Detect which cell encompasses the target text, then output its (X, Y) center coordinate. 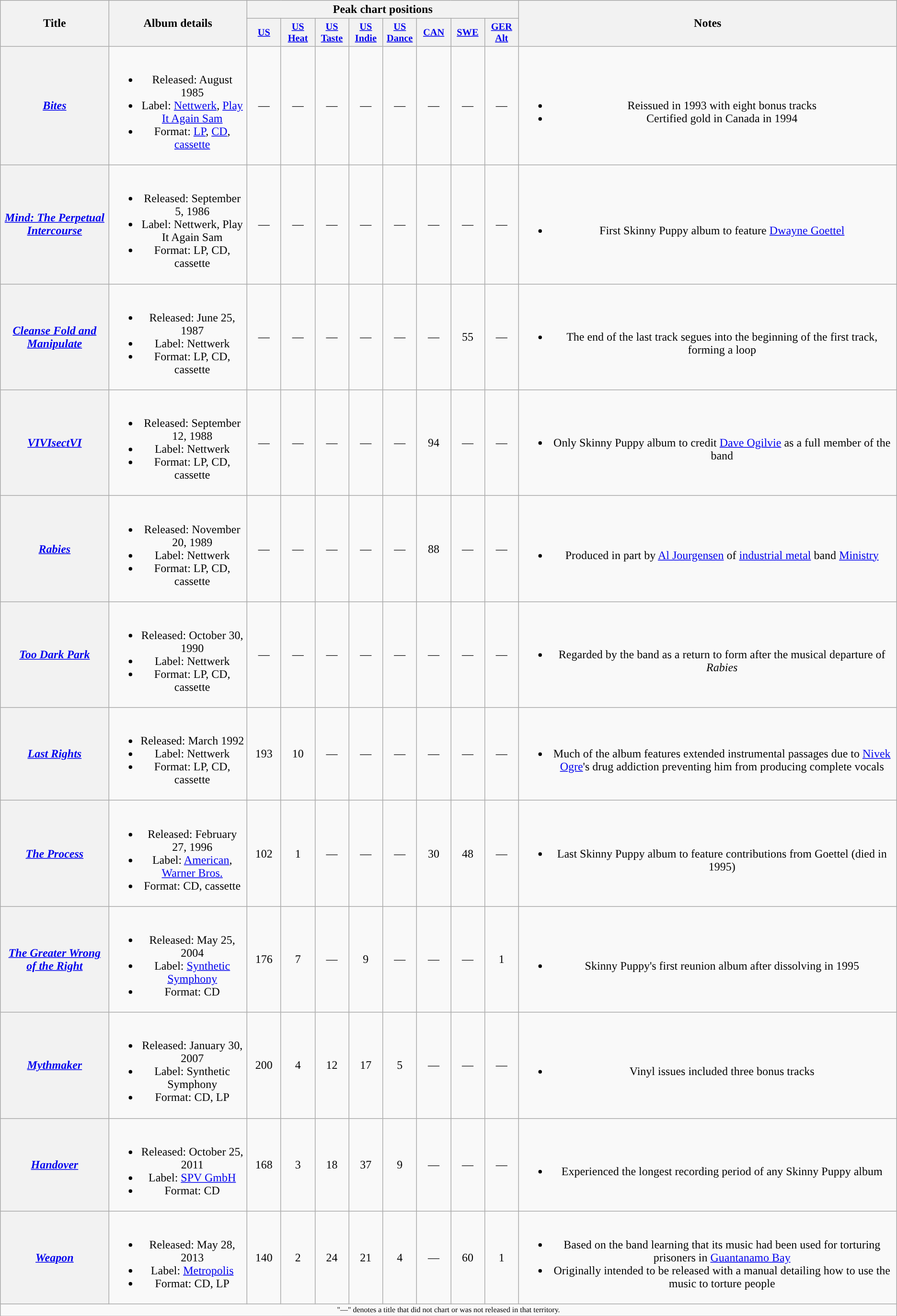
193 (264, 754)
Weapon (55, 1258)
140 (264, 1258)
Vinyl issues included three bonus tracks (707, 1065)
Released: August 1985Label: Nettwerk, Play It Again SamFormat: LP, CD, cassette (178, 105)
Skinny Puppy's first reunion album after dissolving in 1995 (707, 959)
US Heat (298, 33)
24 (332, 1258)
Released: January 30, 2007Label: Synthetic SymphonyFormat: CD, LP (178, 1065)
17 (366, 1065)
176 (264, 959)
Too Dark Park (55, 654)
30 (434, 854)
7 (298, 959)
The Greater Wrong of the Right (55, 959)
Released: September 12, 1988Label: NettwerkFormat: LP, CD, cassette (178, 443)
Notes (707, 23)
Cleanse Fold and Manipulate (55, 337)
US Taste (332, 33)
Regarded by the band as a return to form after the musical departure of Rabies (707, 654)
37 (366, 1165)
Produced in part by Al Jourgensen of industrial metal band Ministry (707, 549)
2 (298, 1258)
Mythmaker (55, 1065)
Only Skinny Puppy album to credit Dave Ogilvie as a full member of the band (707, 443)
US Dance (400, 33)
Experienced the longest recording period of any Skinny Puppy album (707, 1165)
94 (434, 443)
VIVIsectVI (55, 443)
Released: October 25, 2011Label: SPV GmbHFormat: CD (178, 1165)
Released: October 30, 1990Label: NettwerkFormat: LP, CD, cassette (178, 654)
Released: March 1992Label: NettwerkFormat: LP, CD, cassette (178, 754)
SWE (468, 33)
Album details (178, 23)
The Process (55, 854)
Rabies (55, 549)
12 (332, 1065)
Handover (55, 1165)
Title (55, 23)
88 (434, 549)
168 (264, 1165)
18 (332, 1165)
GERAlt (501, 33)
CAN (434, 33)
Released: February 27, 1996Label: American, Warner Bros.Format: CD, cassette (178, 854)
Last Rights (55, 754)
102 (264, 854)
The end of the last track segues into the beginning of the first track, forming a loop (707, 337)
Released: September 5, 1986Label: Nettwerk, Play It Again SamFormat: LP, CD, cassette (178, 225)
200 (264, 1065)
Released: May 25, 2004Label: Synthetic SymphonyFormat: CD (178, 959)
Bites (55, 105)
Peak chart positions (382, 10)
US (264, 33)
Mind: The Perpetual Intercourse (55, 225)
First Skinny Puppy album to feature Dwayne Goettel (707, 225)
60 (468, 1258)
Much of the album features extended instrumental passages due to Nivek Ogre's drug addiction preventing him from producing complete vocals (707, 754)
US Indie (366, 33)
3 (298, 1165)
"—" denotes a title that did not chart or was not released in that territory. (448, 1310)
10 (298, 754)
Reissued in 1993 with eight bonus tracksCertified gold in Canada in 1994 (707, 105)
Last Skinny Puppy album to feature contributions from Goettel (died in 1995) (707, 854)
48 (468, 854)
21 (366, 1258)
Released: November 20, 1989Label: NettwerkFormat: LP, CD, cassette (178, 549)
55 (468, 337)
5 (400, 1065)
Released: May 28, 2013Label: MetropolisFormat: CD, LP (178, 1258)
Released: June 25, 1987Label: NettwerkFormat: LP, CD, cassette (178, 337)
